Identify which cell holds the provided text, then report its (X, Y) central coordinate. 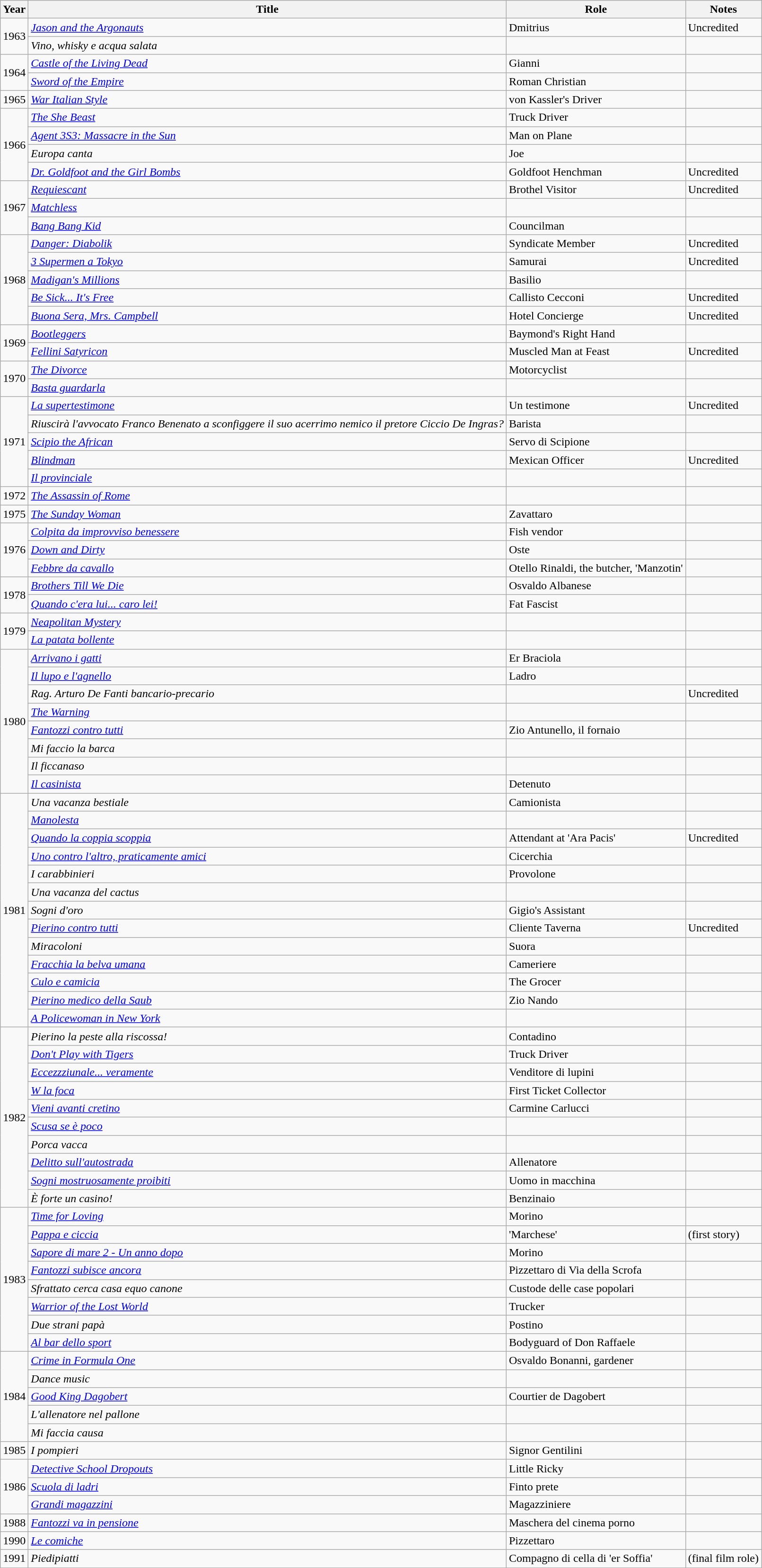
Pappa e ciccia (268, 1234)
1969 (14, 343)
Detenuto (596, 784)
Fantozzi contro tutti (268, 730)
Callisto Cecconi (596, 298)
Al bar dello sport (268, 1342)
Servo di Scipione (596, 442)
Grandi magazzini (268, 1505)
Osvaldo Albanese (596, 586)
Dmitrius (596, 27)
Pierino medico della Saub (268, 1000)
Quando c'era lui... caro lei! (268, 604)
Pierino la peste alla riscossa! (268, 1036)
Sword of the Empire (268, 81)
1988 (14, 1523)
Compagno di cella di 'er Soffia' (596, 1559)
1967 (14, 207)
I carabbinieri (268, 874)
Time for Loving (268, 1216)
W la foca (268, 1090)
Crime in Formula One (268, 1360)
The Sunday Woman (268, 514)
Benzinaio (596, 1198)
Osvaldo Bonanni, gardener (596, 1360)
Motorcyclist (596, 370)
1981 (14, 911)
Fellini Satyricon (268, 352)
Scipio the African (268, 442)
Un testimone (596, 406)
Mexican Officer (596, 460)
Warrior of the Lost World (268, 1306)
Colpita da improvviso benessere (268, 532)
Maschera del cinema porno (596, 1523)
(final film role) (723, 1559)
Uno contro l'altro, praticamente amici (268, 856)
Cicerchia (596, 856)
Vino, whisky e acqua salata (268, 45)
Don't Play with Tigers (268, 1054)
Gianni (596, 63)
Good King Dagobert (268, 1397)
Notes (723, 9)
von Kassler's Driver (596, 99)
Er Braciola (596, 658)
Cliente Taverna (596, 928)
Matchless (268, 207)
Courtier de Dagobert (596, 1397)
Brothel Visitor (596, 189)
Le comiche (268, 1541)
Zio Nando (596, 1000)
Attendant at 'Ara Pacis' (596, 838)
Allenatore (596, 1162)
Vieni avanti cretino (268, 1108)
Provolone (596, 874)
Bodyguard of Don Raffaele (596, 1342)
Syndicate Member (596, 244)
Bang Bang Kid (268, 226)
1965 (14, 99)
Bootleggers (268, 334)
Piedipiatti (268, 1559)
Councilman (596, 226)
Trucker (596, 1306)
Sogni d'oro (268, 910)
1978 (14, 595)
1984 (14, 1396)
1970 (14, 379)
Rag. Arturo De Fanti bancario-precario (268, 694)
Basilio (596, 280)
Muscled Man at Feast (596, 352)
1975 (14, 514)
Barista (596, 424)
Eccezzziunale... veramente (268, 1072)
A Policewoman in New York (268, 1018)
Mi faccia causa (268, 1433)
Finto prete (596, 1487)
Zio Antunello, il fornaio (596, 730)
Jason and the Argonauts (268, 27)
Carmine Carlucci (596, 1108)
Quando la coppia scoppia (268, 838)
The She Beast (268, 117)
Riuscirà l'avvocato Franco Benenato a sconfiggere il suo acerrimo nemico il pretore Ciccio De Ingras? (268, 424)
1964 (14, 72)
Dr. Goldfoot and the Girl Bombs (268, 171)
1979 (14, 631)
Down and Dirty (268, 550)
1963 (14, 36)
Scusa se è poco (268, 1126)
Man on Plane (596, 135)
Arrivano i gatti (268, 658)
I pompieri (268, 1451)
1968 (14, 280)
Brothers Till We Die (268, 586)
Magazziniere (596, 1505)
1972 (14, 496)
Zavattaro (596, 514)
1966 (14, 144)
Signor Gentilini (596, 1451)
Contadino (596, 1036)
The Warning (268, 712)
1980 (14, 721)
Gigio's Assistant (596, 910)
Joe (596, 153)
Il casinista (268, 784)
Suora (596, 946)
'Marchese' (596, 1234)
Postino (596, 1324)
Uomo in macchina (596, 1180)
Neapolitan Mystery (268, 622)
La supertestimone (268, 406)
Pierino contro tutti (268, 928)
Sfrattato cerca casa equo canone (268, 1288)
The Divorce (268, 370)
È forte un casino! (268, 1198)
Camionista (596, 802)
Fantozzi va in pensione (268, 1523)
Una vacanza bestiale (268, 802)
1985 (14, 1451)
Otello Rinaldi, the butcher, 'Manzotin' (596, 568)
Fracchia la belva umana (268, 964)
Little Ricky (596, 1469)
1986 (14, 1487)
Basta guardarla (268, 388)
The Grocer (596, 982)
(first story) (723, 1234)
Ladro (596, 676)
Baymond's Right Hand (596, 334)
Role (596, 9)
Venditore di lupini (596, 1072)
Culo e camicia (268, 982)
3 Supermen a Tokyo (268, 262)
1983 (14, 1279)
The Assassin of Rome (268, 496)
Fish vendor (596, 532)
Delitto sull'autostrada (268, 1162)
Agent 3S3: Massacre in the Sun (268, 135)
Febbre da cavallo (268, 568)
Title (268, 9)
Goldfoot Henchman (596, 171)
Mi faccio la barca (268, 748)
Buona Sera, Mrs. Campbell (268, 316)
First Ticket Collector (596, 1090)
Una vacanza del cactus (268, 892)
Il ficcanaso (268, 766)
Roman Christian (596, 81)
Il provinciale (268, 478)
Fat Fascist (596, 604)
Detective School Dropouts (268, 1469)
Madigan's Millions (268, 280)
Samurai (596, 262)
Be Sick... It's Free (268, 298)
Pizzettaro di Via della Scrofa (596, 1270)
Custode delle case popolari (596, 1288)
Oste (596, 550)
Sapore di mare 2 - Un anno dopo (268, 1252)
L'allenatore nel pallone (268, 1415)
1982 (14, 1117)
1990 (14, 1541)
Scuola di ladri (268, 1487)
Sogni mostruosamente proibiti (268, 1180)
Cameriere (596, 964)
Europa canta (268, 153)
Danger: Diabolik (268, 244)
Fantozzi subisce ancora (268, 1270)
La patata bollente (268, 640)
Year (14, 9)
Porca vacca (268, 1144)
Miracoloni (268, 946)
Dance music (268, 1379)
Blindman (268, 460)
Il lupo e l'agnello (268, 676)
Due strani papà (268, 1324)
Requiescant (268, 189)
Hotel Concierge (596, 316)
1971 (14, 442)
Castle of the Living Dead (268, 63)
Pizzettaro (596, 1541)
War Italian Style (268, 99)
Manolesta (268, 820)
1991 (14, 1559)
1976 (14, 550)
